Determine the (X, Y) coordinate at the center of the cell enclosing the given text.  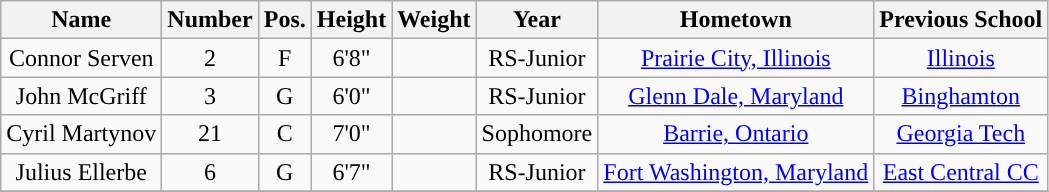
Connor Serven (82, 58)
Year (537, 20)
Cyril Martynov (82, 134)
Glenn Dale, Maryland (736, 96)
2 (210, 58)
East Central CC (961, 172)
Pos. (284, 20)
Georgia Tech (961, 134)
Fort Washington, Maryland (736, 172)
C (284, 134)
Barrie, Ontario (736, 134)
3 (210, 96)
6 (210, 172)
Binghamton (961, 96)
Previous School (961, 20)
John McGriff (82, 96)
7'0" (351, 134)
Height (351, 20)
Sophomore (537, 134)
F (284, 58)
21 (210, 134)
Julius Ellerbe (82, 172)
Prairie City, Illinois (736, 58)
Number (210, 20)
Weight (434, 20)
Hometown (736, 20)
Name (82, 20)
6'0" (351, 96)
Illinois (961, 58)
6'7" (351, 172)
6'8" (351, 58)
